Find where the given text appears and provide that cell's center as [X, Y] coordinate. 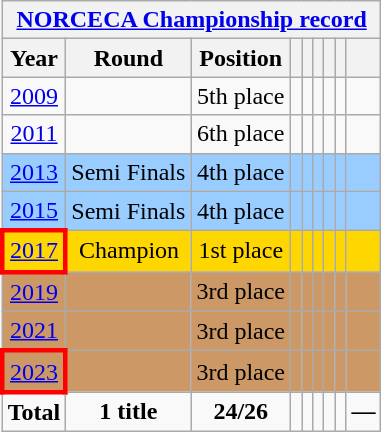
2021 [34, 331]
Year [34, 58]
Round [128, 58]
2011 [34, 134]
1st place [241, 252]
NORCECA Championship record [192, 20]
Position [241, 58]
6th place [241, 134]
2015 [34, 211]
2017 [34, 252]
5th place [241, 96]
24/26 [241, 412]
2013 [34, 172]
2009 [34, 96]
2023 [34, 372]
— [364, 412]
Total [34, 412]
2019 [34, 292]
Champion [128, 252]
1 title [128, 412]
